Extract the [x, y] coordinate from the center of the cell holding the provided text.  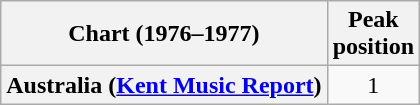
Peakposition [373, 34]
1 [373, 85]
Australia (Kent Music Report) [164, 85]
Chart (1976–1977) [164, 34]
